Pinpoint the cell where the given text exists, returning its (x, y) midpoint coordinate. 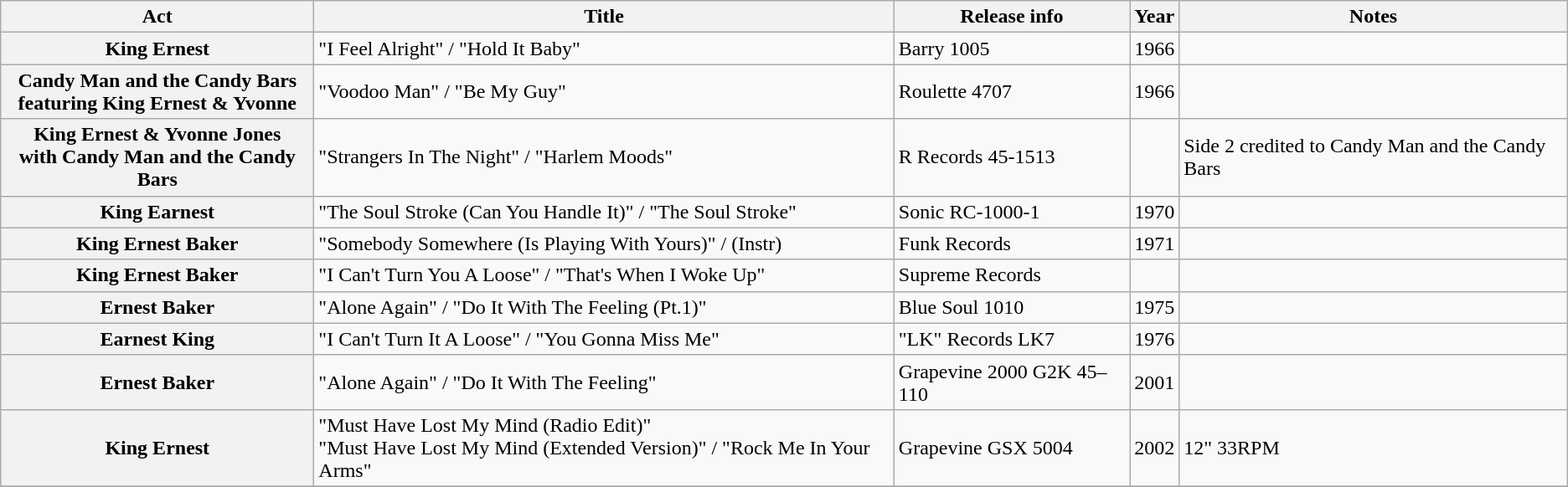
"I Feel Alright" / "Hold It Baby" (604, 49)
2001 (1154, 382)
Grapevine 2000 G2K 45–110 (1012, 382)
"Somebody Somewhere (Is Playing With Yours)" / (Instr) (604, 243)
R Records 45-1513 (1012, 157)
Candy Man and the Candy Barsfeaturing King Ernest & Yvonne (157, 92)
12" 33RPM (1374, 448)
Supreme Records (1012, 275)
Title (604, 17)
Roulette 4707 (1012, 92)
1976 (1154, 339)
1971 (1154, 243)
"Must Have Lost My Mind (Radio Edit)""Must Have Lost My Mind (Extended Version)" / "Rock Me In Your Arms" (604, 448)
Side 2 credited to Candy Man and the Candy Bars (1374, 157)
Sonic RC-1000-1 (1012, 212)
1970 (1154, 212)
Year (1154, 17)
"LK" Records LK7 (1012, 339)
"Alone Again" / "Do It With The Feeling (Pt.1)" (604, 307)
King Ernest & Yvonne Joneswith Candy Man and the Candy Bars (157, 157)
Grapevine GSX 5004 (1012, 448)
King Earnest (157, 212)
1975 (1154, 307)
"Alone Again" / "Do It With The Feeling" (604, 382)
"The Soul Stroke (Can You Handle It)" / "The Soul Stroke" (604, 212)
Act (157, 17)
Earnest King (157, 339)
"Voodoo Man" / "Be My Guy" (604, 92)
"I Can't Turn You A Loose" / "That's When I Woke Up" (604, 275)
Funk Records (1012, 243)
Blue Soul 1010 (1012, 307)
Notes (1374, 17)
"I Can't Turn It A Loose" / "You Gonna Miss Me" (604, 339)
Barry 1005 (1012, 49)
2002 (1154, 448)
"Strangers In The Night" / "Harlem Moods" (604, 157)
Release info (1012, 17)
